Return the [X, Y] coordinate for the center point of the cell that contains the specified text.  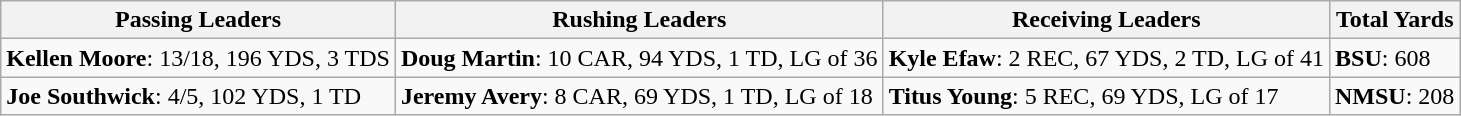
Passing Leaders [198, 20]
NMSU: 208 [1394, 96]
Kyle Efaw: 2 REC, 67 YDS, 2 TD, LG of 41 [1106, 58]
Rushing Leaders [639, 20]
Titus Young: 5 REC, 69 YDS, LG of 17 [1106, 96]
Receiving Leaders [1106, 20]
Joe Southwick: 4/5, 102 YDS, 1 TD [198, 96]
Jeremy Avery: 8 CAR, 69 YDS, 1 TD, LG of 18 [639, 96]
Total Yards [1394, 20]
BSU: 608 [1394, 58]
Doug Martin: 10 CAR, 94 YDS, 1 TD, LG of 36 [639, 58]
Kellen Moore: 13/18, 196 YDS, 3 TDS [198, 58]
